Search for the cell housing the specified text and yield its [x, y] center coordinate. 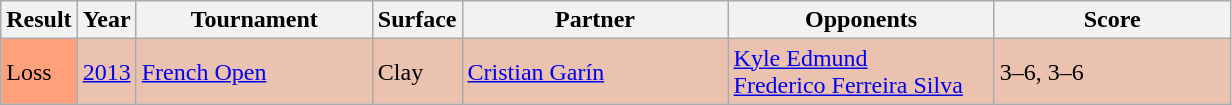
Partner [595, 20]
Score [1112, 20]
Kyle Edmund Frederico Ferreira Silva [861, 72]
3–6, 3–6 [1112, 72]
2013 [106, 72]
French Open [254, 72]
Result [39, 20]
Clay [417, 72]
Loss [39, 72]
Surface [417, 20]
Cristian Garín [595, 72]
Opponents [861, 20]
Tournament [254, 20]
Year [106, 20]
